Locate the cell with the specified text and output its (x, y) center coordinate. 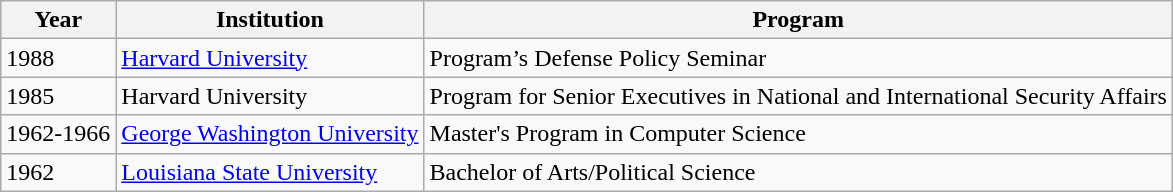
1985 (58, 96)
Year (58, 20)
Bachelor of Arts/Political Science (798, 172)
Program (798, 20)
Louisiana State University (270, 172)
1962-1966 (58, 134)
Program’s Defense Policy Seminar (798, 58)
Master's Program in Computer Science (798, 134)
1988 (58, 58)
Institution (270, 20)
Program for Senior Executives in National and International Security Affairs (798, 96)
1962 (58, 172)
George Washington University (270, 134)
